Identify which cell holds the provided text, then report its (x, y) central coordinate. 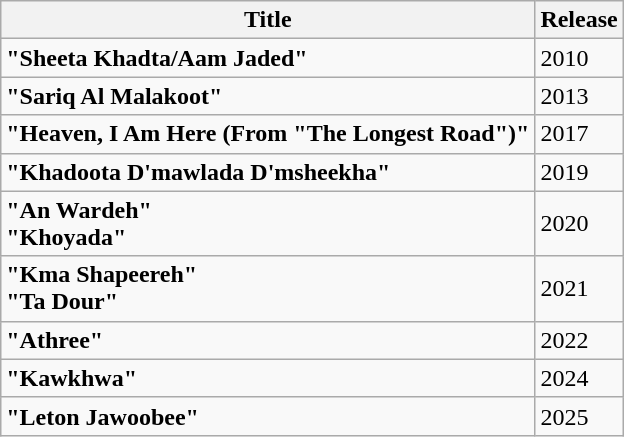
2019 (579, 172)
"Sheeta Khadta/Aam Jaded" (268, 58)
"Kawkhwa" (268, 378)
2022 (579, 340)
"Athree" (268, 340)
"An Wardeh""Khoyada" (268, 224)
"Kma Shapeereh""Ta Dour" (268, 288)
2020 (579, 224)
2025 (579, 416)
"Sariq Al Malakoot" (268, 96)
2021 (579, 288)
Title (268, 20)
2024 (579, 378)
2010 (579, 58)
2013 (579, 96)
"Leton Jawoobee" (268, 416)
Release (579, 20)
2017 (579, 134)
"Heaven, I Am Here (From "The Longest Road")" (268, 134)
"Khadoota D'mawlada D'msheekha" (268, 172)
